Extract the (x, y) coordinate from the center of the cell holding the provided text.  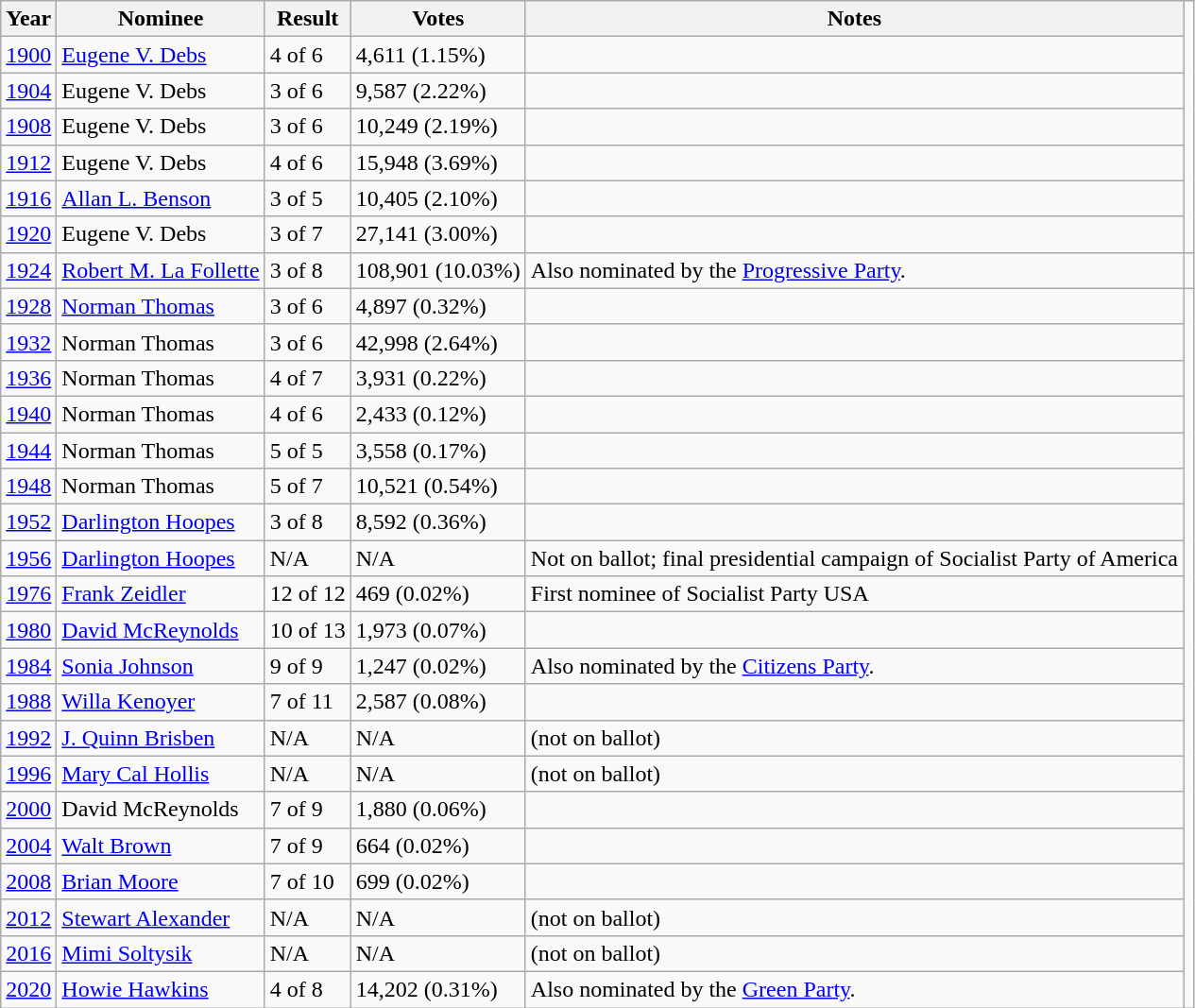
7 of 10 (308, 881)
Allan L. Benson (161, 198)
Mimi Soltysik (161, 953)
10,405 (2.10%) (438, 198)
1908 (28, 127)
3 of 5 (308, 198)
First nominee of Socialist Party USA (854, 594)
1988 (28, 702)
1976 (28, 594)
1992 (28, 738)
664 (0.02%) (438, 846)
J. Quinn Brisben (161, 738)
Robert M. La Follette (161, 270)
1900 (28, 55)
469 (0.02%) (438, 594)
Also nominated by the Progressive Party. (854, 270)
4,611 (1.15%) (438, 55)
1932 (28, 342)
Howie Hawkins (161, 989)
3,558 (0.17%) (438, 451)
4 of 8 (308, 989)
108,901 (10.03%) (438, 270)
Notes (854, 19)
2004 (28, 846)
2000 (28, 810)
2,433 (0.12%) (438, 414)
4,897 (0.32%) (438, 306)
2008 (28, 881)
1904 (28, 91)
1948 (28, 487)
9,587 (2.22%) (438, 91)
Mary Cal Hollis (161, 774)
1928 (28, 306)
Also nominated by the Citizens Party. (854, 666)
5 of 5 (308, 451)
7 of 11 (308, 702)
Frank Zeidler (161, 594)
1944 (28, 451)
2,587 (0.08%) (438, 702)
4 of 7 (308, 378)
1936 (28, 378)
1920 (28, 234)
2020 (28, 989)
1984 (28, 666)
9 of 9 (308, 666)
15,948 (3.69%) (438, 162)
1940 (28, 414)
14,202 (0.31%) (438, 989)
2012 (28, 917)
42,998 (2.64%) (438, 342)
10 of 13 (308, 630)
Stewart Alexander (161, 917)
Walt Brown (161, 846)
Nominee (161, 19)
1,247 (0.02%) (438, 666)
1,973 (0.07%) (438, 630)
Brian Moore (161, 881)
3,931 (0.22%) (438, 378)
1924 (28, 270)
10,521 (0.54%) (438, 487)
10,249 (2.19%) (438, 127)
1912 (28, 162)
1952 (28, 522)
2016 (28, 953)
1916 (28, 198)
Willa Kenoyer (161, 702)
Not on ballot; final presidential campaign of Socialist Party of America (854, 558)
27,141 (3.00%) (438, 234)
5 of 7 (308, 487)
699 (0.02%) (438, 881)
12 of 12 (308, 594)
1956 (28, 558)
1980 (28, 630)
3 of 7 (308, 234)
1,880 (0.06%) (438, 810)
Year (28, 19)
Also nominated by the Green Party. (854, 989)
Sonia Johnson (161, 666)
8,592 (0.36%) (438, 522)
1996 (28, 774)
Result (308, 19)
Votes (438, 19)
